Extract the (x, y) coordinate from the center of the cell holding the provided text.  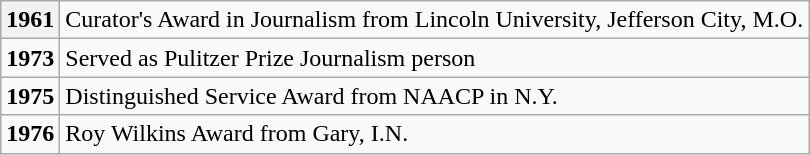
Distinguished Service Award from NAACP in N.Y. (434, 96)
Curator's Award in Journalism from Lincoln University, Jefferson City, M.O. (434, 20)
1975 (30, 96)
1973 (30, 58)
Roy Wilkins Award from Gary, I.N. (434, 134)
Served as Pulitzer Prize Journalism person (434, 58)
1976 (30, 134)
1961 (30, 20)
